Capture the cell that displays the provided text and extract its (x, y) central coordinate. 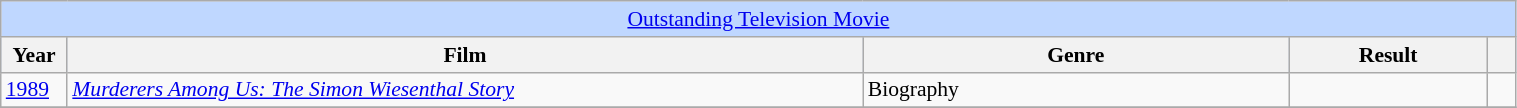
1989 (34, 90)
Film (464, 55)
Outstanding Television Movie (758, 19)
Genre (1076, 55)
Result (1388, 55)
Biography (1076, 90)
Year (34, 55)
Murderers Among Us: The Simon Wiesenthal Story (464, 90)
